Determine the [x, y] coordinate at the center of the cell enclosing the given text.  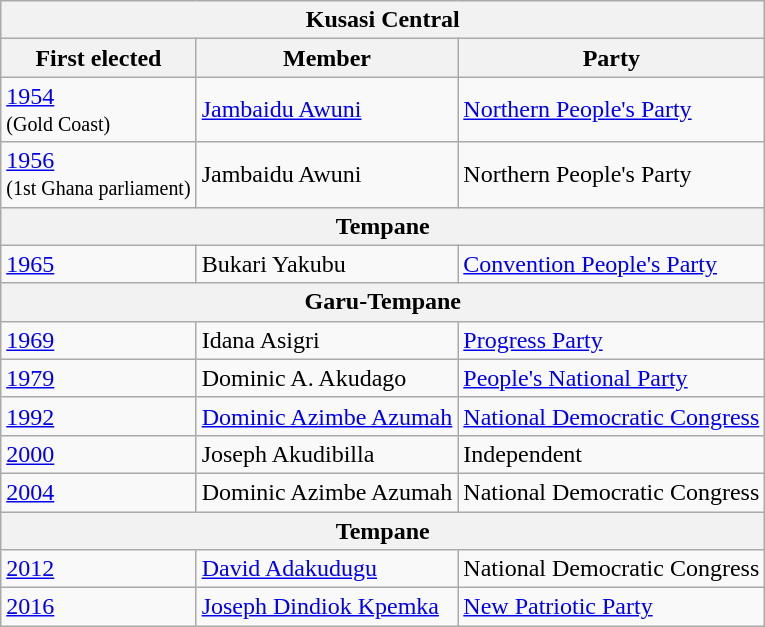
Garu-Tempane [383, 302]
David Adakudugu [327, 569]
New Patriotic Party [612, 607]
People's National Party [612, 378]
Member [327, 58]
Kusasi Central [383, 20]
1965 [98, 264]
First elected [98, 58]
2016 [98, 607]
Independent [612, 454]
Progress Party [612, 340]
Joseph Dindiok Kpemka [327, 607]
1956(1st Ghana parliament) [98, 174]
Party [612, 58]
1969 [98, 340]
Joseph Akudibilla [327, 454]
Convention People's Party [612, 264]
Bukari Yakubu [327, 264]
1954(Gold Coast) [98, 110]
1979 [98, 378]
2000 [98, 454]
Dominic A. Akudago [327, 378]
Idana Asigri [327, 340]
2012 [98, 569]
2004 [98, 492]
1992 [98, 416]
